Return (x, y) of the center of cell containing provided text 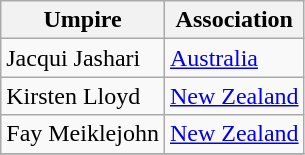
Umpire (83, 20)
Kirsten Lloyd (83, 96)
Australia (234, 58)
Jacqui Jashari (83, 58)
Association (234, 20)
Fay Meiklejohn (83, 134)
